Provide the [x, y] coordinate of the cell's center where the given text is located.  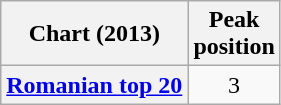
Romanian top 20 [94, 85]
Peakposition [234, 34]
3 [234, 85]
Chart (2013) [94, 34]
